Pinpoint the cell where the given text exists, returning its [X, Y] midpoint coordinate. 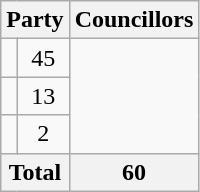
Councillors [134, 20]
60 [134, 172]
45 [43, 58]
Total [35, 172]
13 [43, 96]
2 [43, 134]
Party [35, 20]
